Identify which cell holds the provided text, then report its (x, y) central coordinate. 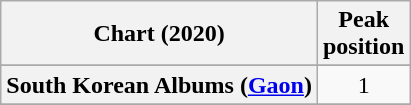
Chart (2020) (160, 34)
1 (363, 85)
Peakposition (363, 34)
South Korean Albums (Gaon) (160, 85)
